Determine the (x, y) coordinate at the center of the cell enclosing the given text.  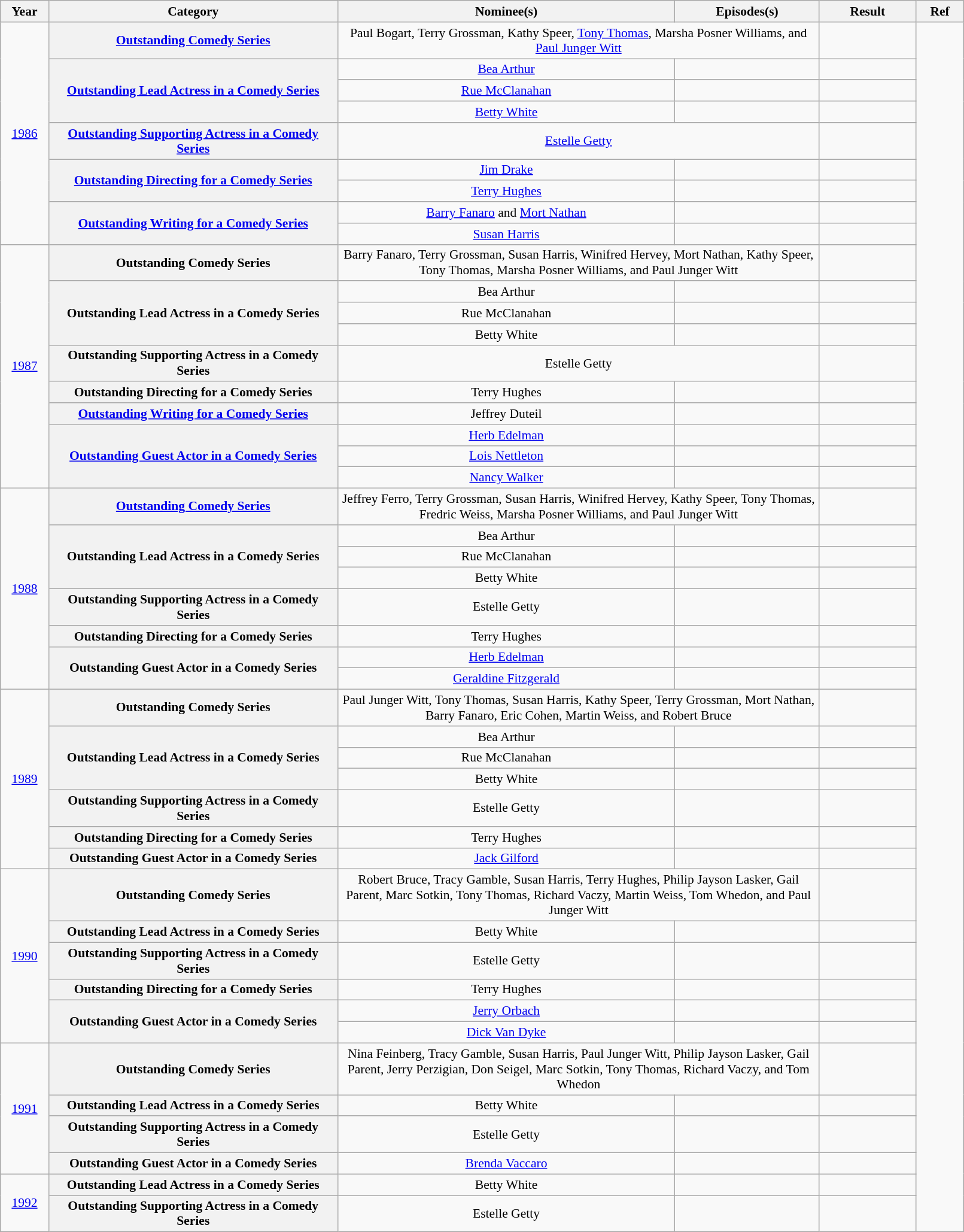
Brenda Vaccaro (506, 1164)
1989 (25, 779)
Category (193, 11)
Jeffrey Ferro, Terry Grossman, Susan Harris, Winifred Hervey, Kathy Speer, Tony Thomas, Fredric Weiss, Marsha Posner Williams, and Paul Junger Witt (578, 506)
Barry Fanaro, Terry Grossman, Susan Harris, Winifred Hervey, Mort Nathan, Kathy Speer, Tony Thomas, Marsha Posner Williams, and Paul Junger Witt (578, 262)
Nancy Walker (506, 478)
Dick Van Dyke (506, 1033)
Jack Gilford (506, 858)
Jim Drake (506, 170)
Geraldine Fitzgerald (506, 679)
Ref (939, 11)
Paul Bogart, Terry Grossman, Kathy Speer, Tony Thomas, Marsha Posner Williams, and Paul Junger Witt (578, 41)
Nominee(s) (506, 11)
Jeffrey Duteil (506, 414)
Barry Fanaro and Mort Nathan (506, 213)
1991 (25, 1109)
1988 (25, 589)
1992 (25, 1203)
1986 (25, 133)
Susan Harris (506, 234)
Paul Junger Witt, Tony Thomas, Susan Harris, Kathy Speer, Terry Grossman, Mort Nathan, Barry Fanaro, Eric Cohen, Martin Weiss, and Robert Bruce (578, 708)
Jerry Orbach (506, 1011)
Year (25, 11)
Result (868, 11)
Lois Nettleton (506, 456)
1987 (25, 366)
Episodes(s) (747, 11)
1990 (25, 956)
